Identify which cell holds the provided text, then report its (X, Y) central coordinate. 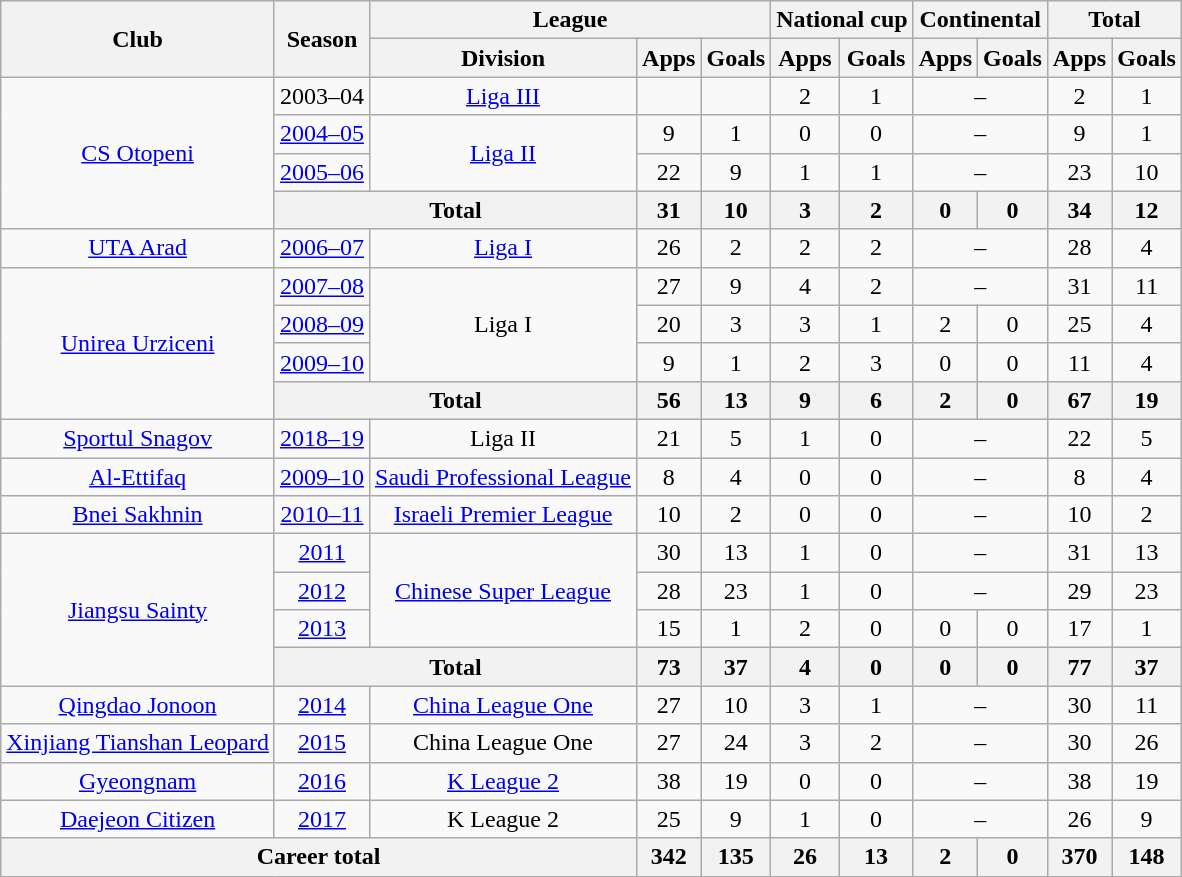
24 (736, 743)
2018–19 (322, 438)
Season (322, 39)
12 (1147, 210)
National cup (842, 20)
17 (1079, 629)
Xinjiang Tianshan Leopard (138, 743)
20 (669, 324)
Liga III (504, 96)
21 (669, 438)
Career total (319, 857)
Israeli Premier League (504, 515)
67 (1079, 400)
2016 (322, 781)
148 (1147, 857)
Al-Ettifaq (138, 477)
2007–08 (322, 286)
2010–11 (322, 515)
2008–09 (322, 324)
CS Otopeni (138, 153)
77 (1079, 667)
2015 (322, 743)
Saudi Professional League (504, 477)
6 (876, 400)
Daejeon Citizen (138, 819)
2012 (322, 591)
Jiangsu Sainty (138, 610)
2004–05 (322, 134)
2003–04 (322, 96)
370 (1079, 857)
Unirea Urziceni (138, 343)
29 (1079, 591)
342 (669, 857)
2013 (322, 629)
15 (669, 629)
Gyeongnam (138, 781)
2005–06 (322, 172)
Chinese Super League (504, 591)
2017 (322, 819)
135 (736, 857)
34 (1079, 210)
Continental (980, 20)
UTA Arad (138, 248)
League (570, 20)
Sportul Snagov (138, 438)
2006–07 (322, 248)
56 (669, 400)
Bnei Sakhnin (138, 515)
73 (669, 667)
Club (138, 39)
Division (504, 58)
Qingdao Jonoon (138, 705)
2011 (322, 553)
2014 (322, 705)
